Return the [x, y] coordinate for the center point of the cell that contains the specified text.  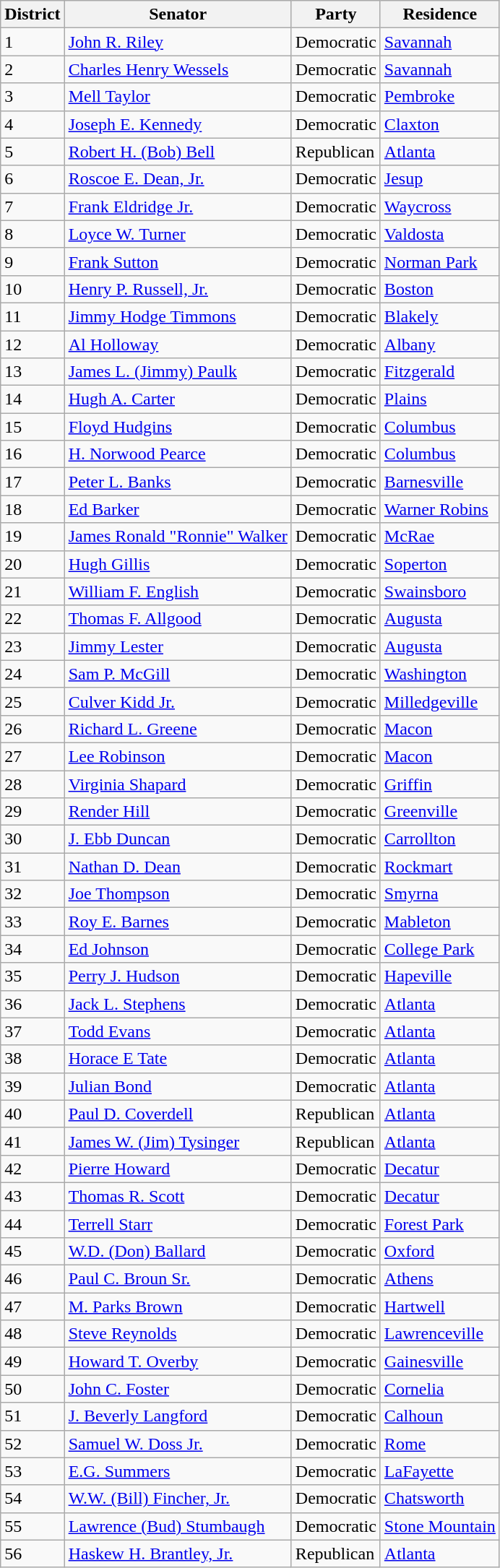
Valdosta [439, 234]
Loyce W. Turner [178, 234]
Frank Eldridge Jr. [178, 207]
Plains [439, 399]
James L. (Jimmy) Paulk [178, 372]
Oxford [439, 1252]
Al Holloway [178, 345]
Party [335, 14]
Greenville [439, 812]
Joe Thompson [178, 894]
43 [33, 1196]
Carrollton [439, 839]
Pembroke [439, 97]
Nathan D. Dean [178, 867]
Horace E Tate [178, 1059]
52 [33, 1444]
Thomas R. Scott [178, 1196]
Howard T. Overby [178, 1361]
50 [33, 1389]
30 [33, 839]
E.G. Summers [178, 1471]
Claxton [439, 124]
32 [33, 894]
Chatsworth [439, 1499]
J. Ebb Duncan [178, 839]
LaFayette [439, 1471]
H. Norwood Pearce [178, 454]
Pierre Howard [178, 1169]
Lee Robinson [178, 756]
3 [33, 97]
23 [33, 646]
Steve Reynolds [178, 1334]
31 [33, 867]
Frank Sutton [178, 261]
Julian Bond [178, 1086]
14 [33, 399]
Lawrenceville [439, 1334]
Robert H. (Bob) Bell [178, 152]
1 [33, 42]
39 [33, 1086]
Smyrna [439, 894]
W.W. (Bill) Fincher, Jr. [178, 1499]
James Ronald "Ronnie" Walker [178, 537]
10 [33, 289]
28 [33, 784]
Hartwell [439, 1307]
21 [33, 592]
Senator [178, 14]
Richard L. Greene [178, 729]
Albany [439, 345]
Griffin [439, 784]
Waycross [439, 207]
48 [33, 1334]
Sam P. McGill [178, 674]
Soperton [439, 564]
18 [33, 509]
Perry J. Hudson [178, 976]
Washington [439, 674]
John R. Riley [178, 42]
26 [33, 729]
24 [33, 674]
13 [33, 372]
Peter L. Banks [178, 482]
McRae [439, 537]
Jimmy Lester [178, 646]
40 [33, 1114]
22 [33, 619]
Ed Johnson [178, 949]
John C. Foster [178, 1389]
46 [33, 1279]
Cornelia [439, 1389]
District [33, 14]
Joseph E. Kennedy [178, 124]
19 [33, 537]
Mableton [439, 922]
37 [33, 1031]
55 [33, 1526]
Norman Park [439, 261]
Roscoe E. Dean, Jr. [178, 179]
Samuel W. Doss Jr. [178, 1444]
25 [33, 701]
Todd Evans [178, 1031]
Blakely [439, 316]
17 [33, 482]
16 [33, 454]
5 [33, 152]
Hapeville [439, 976]
51 [33, 1416]
Jesup [439, 179]
William F. English [178, 592]
Render Hill [178, 812]
Athens [439, 1279]
Warner Robins [439, 509]
38 [33, 1059]
44 [33, 1224]
Virginia Shapard [178, 784]
Boston [439, 289]
53 [33, 1471]
41 [33, 1141]
Jimmy Hodge Timmons [178, 316]
Paul C. Broun Sr. [178, 1279]
Haskew H. Brantley, Jr. [178, 1554]
Swainsboro [439, 592]
Ed Barker [178, 509]
56 [33, 1554]
33 [33, 922]
Paul D. Coverdell [178, 1114]
2 [33, 69]
Gainesville [439, 1361]
Rockmart [439, 867]
35 [33, 976]
J. Beverly Langford [178, 1416]
6 [33, 179]
49 [33, 1361]
Jack L. Stephens [178, 1004]
8 [33, 234]
20 [33, 564]
Hugh A. Carter [178, 399]
Roy E. Barnes [178, 922]
36 [33, 1004]
15 [33, 427]
Rome [439, 1444]
27 [33, 756]
Milledgeville [439, 701]
Forest Park [439, 1224]
Fitzgerald [439, 372]
42 [33, 1169]
Thomas F. Allgood [178, 619]
34 [33, 949]
4 [33, 124]
12 [33, 345]
29 [33, 812]
Stone Mountain [439, 1526]
47 [33, 1307]
Culver Kidd Jr. [178, 701]
Terrell Starr [178, 1224]
Mell Taylor [178, 97]
Henry P. Russell, Jr. [178, 289]
11 [33, 316]
7 [33, 207]
Residence [439, 14]
45 [33, 1252]
Lawrence (Bud) Stumbaugh [178, 1526]
54 [33, 1499]
M. Parks Brown [178, 1307]
Floyd Hudgins [178, 427]
Charles Henry Wessels [178, 69]
Calhoun [439, 1416]
Barnesville [439, 482]
Hugh Gillis [178, 564]
9 [33, 261]
James W. (Jim) Tysinger [178, 1141]
W.D. (Don) Ballard [178, 1252]
College Park [439, 949]
